Pinpoint the cell where the given text exists, returning its (X, Y) midpoint coordinate. 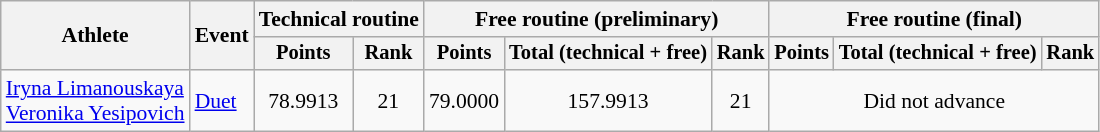
Duet (222, 100)
Event (222, 36)
Did not advance (934, 100)
Iryna LimanouskayaVeronika Yesipovich (96, 100)
Athlete (96, 36)
78.9913 (304, 100)
Technical routine (339, 19)
79.0000 (464, 100)
Free routine (preliminary) (597, 19)
Free routine (final) (934, 19)
157.9913 (608, 100)
